Detect which cell encompasses the target text, then output its [x, y] center coordinate. 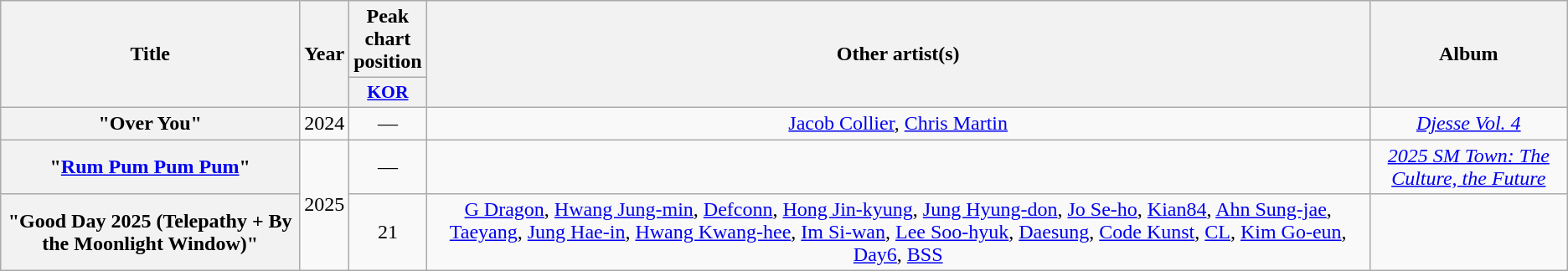
21 [388, 233]
Peakchartposition [388, 39]
2025 SM Town: The Culture, the Future [1468, 166]
"Over You" [151, 123]
2024 [325, 123]
"Good Day 2025 (Telepathy + By the Moonlight Window)" [151, 233]
KOR [388, 93]
Jacob Collier, Chris Martin [898, 123]
Other artist(s) [898, 54]
2025 [325, 204]
"Rum Pum Pum Pum" [151, 166]
Year [325, 54]
Album [1468, 54]
Title [151, 54]
Djesse Vol. 4 [1468, 123]
